Detect which cell encompasses the target text, then output its (x, y) center coordinate. 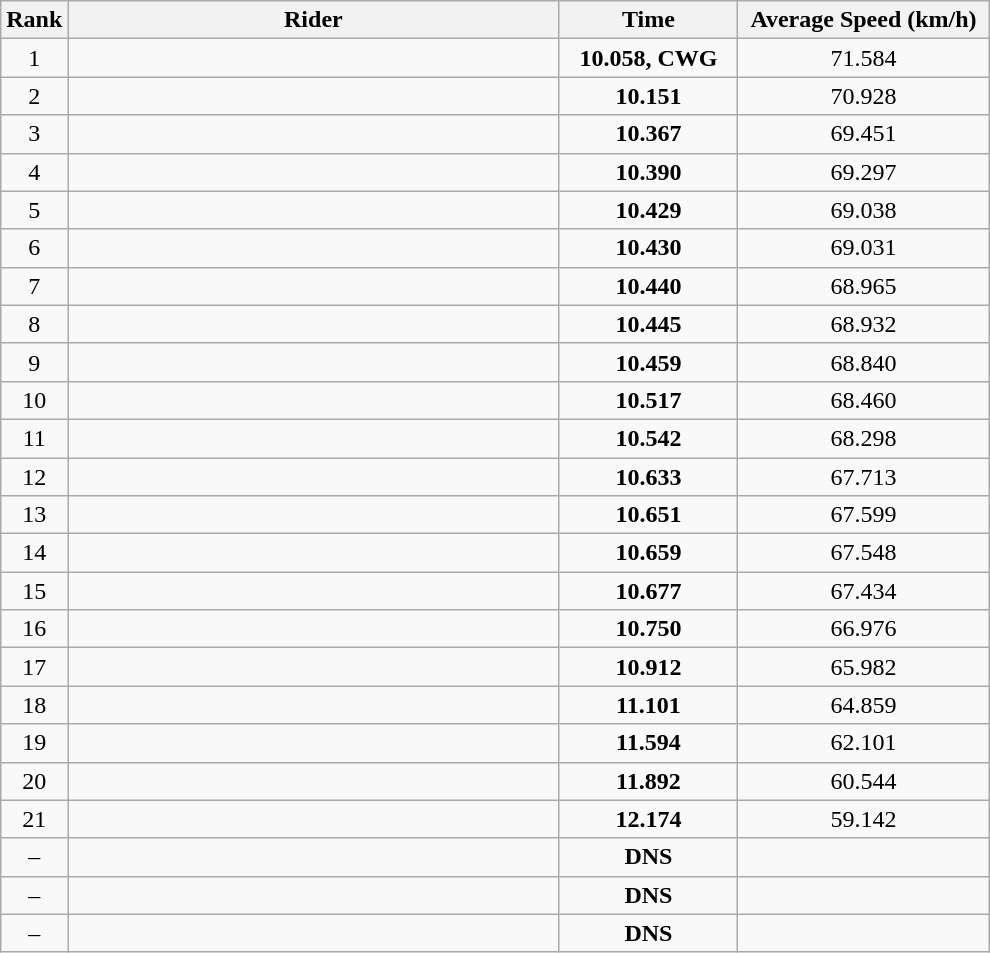
12 (34, 477)
11.101 (648, 705)
10.459 (648, 362)
69.031 (864, 248)
10.367 (648, 134)
66.976 (864, 629)
10.633 (648, 477)
7 (34, 286)
10 (34, 400)
10.651 (648, 515)
20 (34, 781)
18 (34, 705)
64.859 (864, 705)
4 (34, 172)
68.932 (864, 324)
10.390 (648, 172)
71.584 (864, 58)
19 (34, 743)
68.840 (864, 362)
10.429 (648, 210)
21 (34, 819)
12.174 (648, 819)
11.594 (648, 743)
70.928 (864, 96)
68.298 (864, 438)
10.677 (648, 591)
3 (34, 134)
67.713 (864, 477)
10.912 (648, 667)
10.440 (648, 286)
6 (34, 248)
14 (34, 553)
Time (648, 20)
10.517 (648, 400)
68.460 (864, 400)
Rank (34, 20)
5 (34, 210)
10.750 (648, 629)
13 (34, 515)
8 (34, 324)
65.982 (864, 667)
2 (34, 96)
11.892 (648, 781)
Average Speed (km/h) (864, 20)
16 (34, 629)
62.101 (864, 743)
Rider (314, 20)
10.659 (648, 553)
69.038 (864, 210)
1 (34, 58)
68.965 (864, 286)
10.430 (648, 248)
69.297 (864, 172)
10.445 (648, 324)
10.151 (648, 96)
10.058, CWG (648, 58)
67.548 (864, 553)
17 (34, 667)
67.434 (864, 591)
10.542 (648, 438)
9 (34, 362)
11 (34, 438)
15 (34, 591)
59.142 (864, 819)
60.544 (864, 781)
67.599 (864, 515)
69.451 (864, 134)
